Output the [X, Y] coordinate of the center of the cell containing the given text.  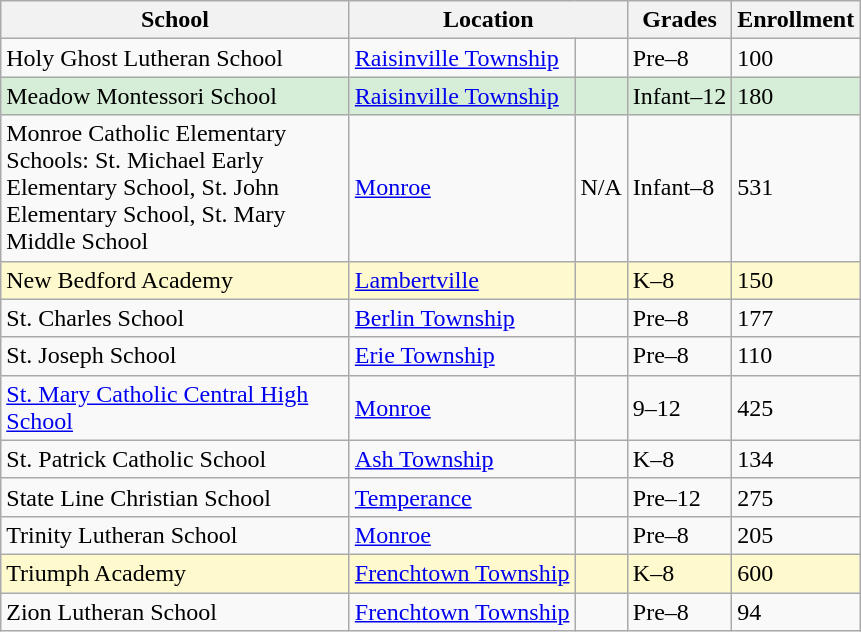
531 [796, 188]
Meadow Montessori School [176, 96]
New Bedford Academy [176, 280]
275 [796, 497]
Temperance [462, 497]
Holy Ghost Lutheran School [176, 58]
180 [796, 96]
St. Mary Catholic Central High School [176, 408]
Ash Township [462, 459]
Monroe Catholic Elementary Schools: St. Michael Early Elementary School, St. John Elementary School, St. Mary Middle School [176, 188]
School [176, 20]
110 [796, 356]
425 [796, 408]
State Line Christian School [176, 497]
St. Patrick Catholic School [176, 459]
Infant–8 [679, 188]
St. Joseph School [176, 356]
Enrollment [796, 20]
St. Charles School [176, 318]
Erie Township [462, 356]
Berlin Township [462, 318]
Grades [679, 20]
205 [796, 535]
134 [796, 459]
600 [796, 573]
150 [796, 280]
N/A [601, 188]
Zion Lutheran School [176, 611]
Triumph Academy [176, 573]
9–12 [679, 408]
Lambertville [462, 280]
Location [488, 20]
94 [796, 611]
100 [796, 58]
Trinity Lutheran School [176, 535]
177 [796, 318]
Pre–12 [679, 497]
Infant–12 [679, 96]
